For the text-containing cell, return its midpoint in [x, y] coordinate format. 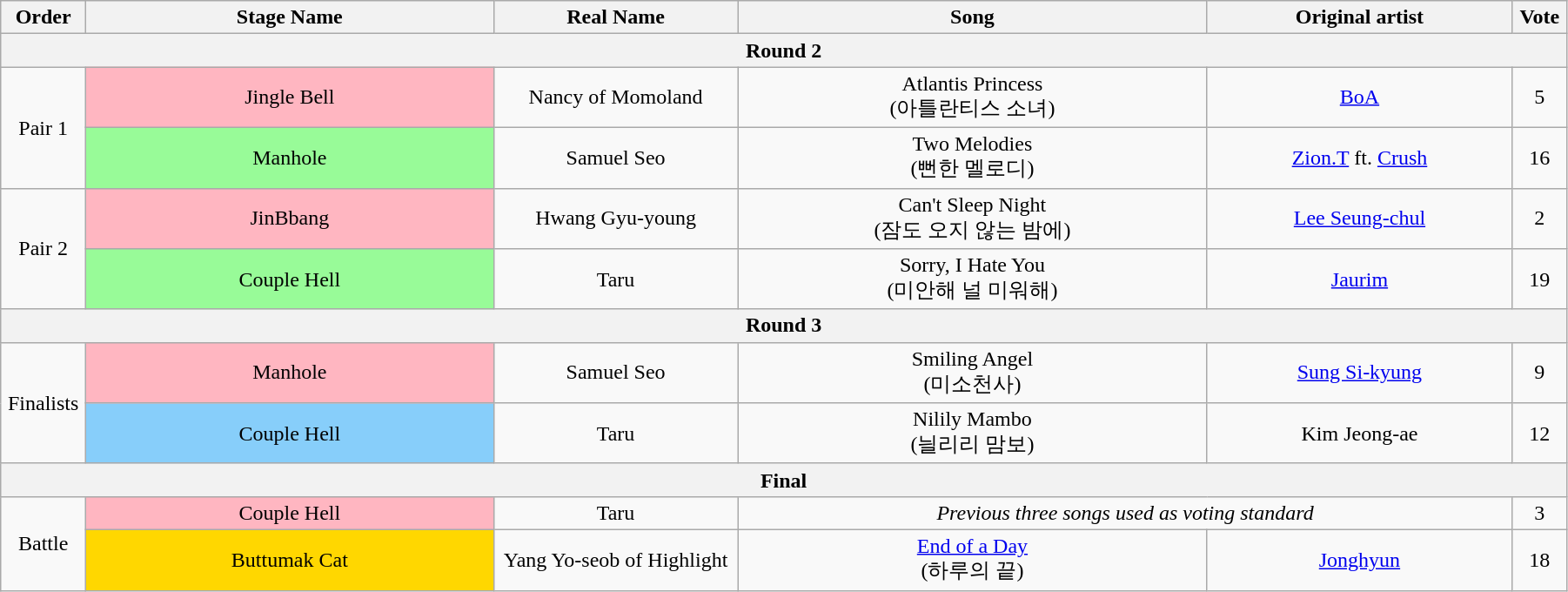
Pair 1 [44, 127]
JinBbang [290, 219]
Final [784, 480]
Song [973, 17]
9 [1539, 373]
18 [1539, 560]
Real Name [616, 17]
Kim Jeong-ae [1359, 434]
Two Melodies(뻔한 멜로디) [973, 158]
16 [1539, 158]
2 [1539, 219]
Zion.T ft. Crush [1359, 158]
3 [1539, 513]
Atlantis Princess(아틀란티스 소녀) [973, 98]
5 [1539, 98]
Nilily Mambo(늴리리 맘보) [973, 434]
Round 2 [784, 50]
12 [1539, 434]
Sorry, I Hate You(미안해 널 미워해) [973, 279]
Can't Sleep Night(잠도 오지 않는 밤에) [973, 219]
Pair 2 [44, 249]
Order [44, 17]
Vote [1539, 17]
Original artist [1359, 17]
Jaurim [1359, 279]
Previous three songs used as voting standard [1125, 513]
Buttumak Cat [290, 560]
Smiling Angel(미소천사) [973, 373]
Jonghyun [1359, 560]
Finalists [44, 402]
Hwang Gyu-young [616, 219]
Stage Name [290, 17]
Round 3 [784, 326]
19 [1539, 279]
Lee Seung-chul [1359, 219]
Sung Si-kyung [1359, 373]
End of a Day(하루의 끝) [973, 560]
Battle [44, 543]
Jingle Bell [290, 98]
Yang Yo-seob of Highlight [616, 560]
BoA [1359, 98]
Nancy of Momoland [616, 98]
